Provide the [X, Y] coordinate of the cell's center where the given text is located.  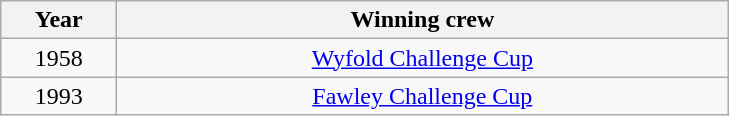
Fawley Challenge Cup [422, 96]
Wyfold Challenge Cup [422, 58]
1958 [59, 58]
Year [59, 20]
Winning crew [422, 20]
1993 [59, 96]
